Capture the cell that displays the provided text and extract its [x, y] central coordinate. 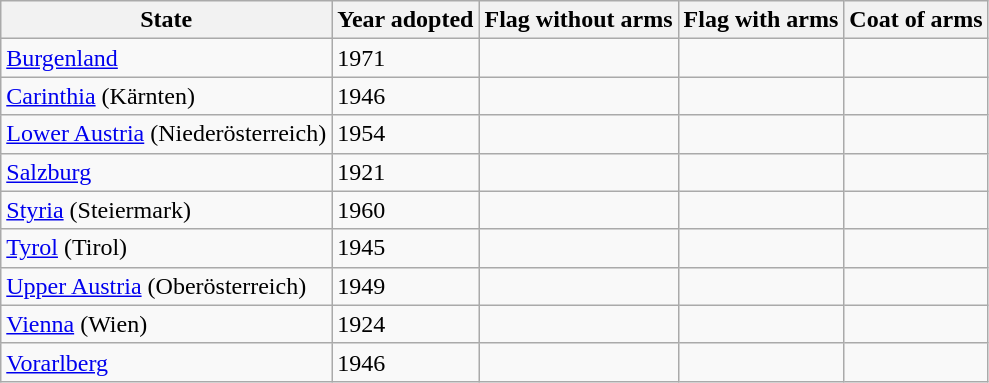
1954 [406, 134]
1960 [406, 210]
State [166, 20]
Styria (Steiermark) [166, 210]
Upper Austria (Oberösterreich) [166, 286]
Salzburg [166, 172]
1945 [406, 248]
Burgenland [166, 58]
Vienna (Wien) [166, 324]
1921 [406, 172]
Carinthia (Kärnten) [166, 96]
1971 [406, 58]
Year adopted [406, 20]
1949 [406, 286]
Tyrol (Tirol) [166, 248]
1924 [406, 324]
Flag with arms [761, 20]
Lower Austria (Niederösterreich) [166, 134]
Flag without arms [578, 20]
Vorarlberg [166, 362]
Coat of arms [916, 20]
